Capture the cell that displays the provided text and extract its [x, y] central coordinate. 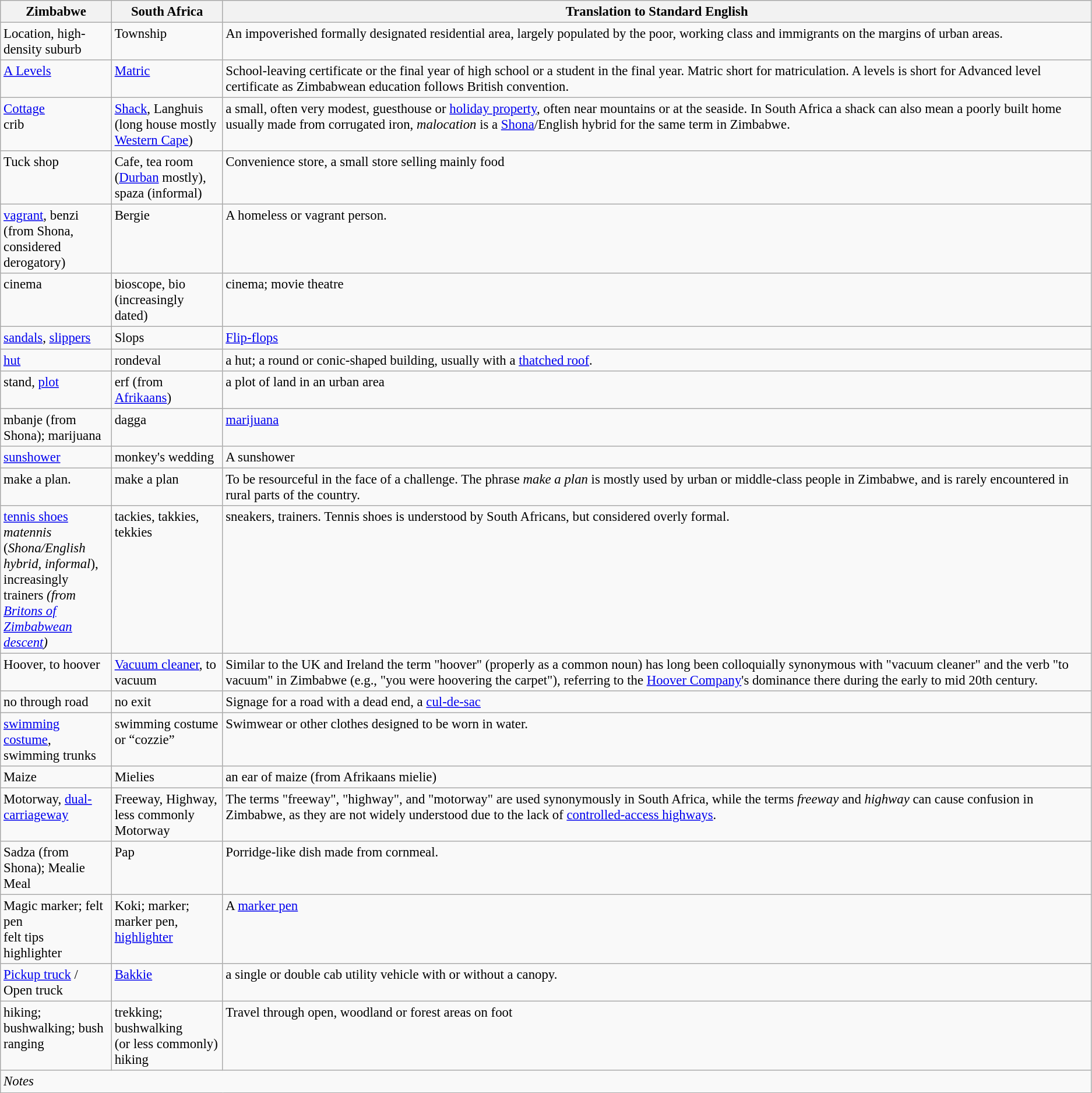
an ear of maize (from Afrikaans mielie) [657, 777]
sandals, slippers [56, 338]
Travel through open, woodland or forest areas on foot [657, 1036]
Swimwear or other clothes designed to be worn in water. [657, 739]
a plot of land in an urban area [657, 389]
Porridge-like dish made from cornmeal. [657, 868]
Matric [167, 79]
Signage for a road with a dead end, a cul-de-sac [657, 702]
Township [167, 42]
Cafe, tea room (Durban mostly), spaza (informal) [167, 178]
Shack, Langhuis (long house mostly Western Cape) [167, 125]
hut [56, 360]
swimming costume or “cozzie” [167, 739]
Sadza (from Shona); Mealie Meal [56, 868]
a single or double cab utility vehicle with or without a canopy. [657, 982]
no exit [167, 702]
Slops [167, 338]
sneakers, trainers. Tennis shoes is understood by South Africans, but considered overly formal. [657, 580]
erf (from Afrikaans) [167, 389]
Zimbabwe [56, 12]
swimming costume, swimming trunks [56, 739]
marijuana [657, 428]
Convenience store, a small store selling mainly food [657, 178]
rondeval [167, 360]
Magic marker; felt penfelt tipshighlighter [56, 930]
An impoverished formally designated residential area, largely populated by the poor, working class and immigrants on the margins of urban areas. [657, 42]
Flip-flops [657, 338]
no through road [56, 702]
Freeway, Highway, less commonly Motorway [167, 815]
Maize [56, 777]
Translation to Standard English [657, 12]
A marker pen [657, 930]
Koki; marker; marker pen, highlighter [167, 930]
monkey's wedding [167, 457]
Bergie [167, 239]
cinema [56, 301]
Motorway, dual-carriageway [56, 815]
trekking; bushwalking (or less commonly) hiking [167, 1036]
A sunshower [657, 457]
Mielies [167, 777]
South Africa [167, 12]
mbanje (from Shona); marijuana [56, 428]
Tuck shop [56, 178]
Pap [167, 868]
make a plan [167, 487]
Notes [546, 1082]
Location, high-density suburb [56, 42]
a hut; a round or conic-shaped building, usually with a thatched roof. [657, 360]
vagrant, benzi (from Shona, considered derogatory) [56, 239]
Vacuum cleaner, to vacuum [167, 672]
tennis shoes matennis (Shona/English hybrid, informal), increasingly trainers (from Britons of Zimbabwean descent) [56, 580]
stand, plot [56, 389]
hiking; bushwalking; bush ranging [56, 1036]
bioscope, bio (increasingly dated) [167, 301]
Cottagecrib [56, 125]
make a plan. [56, 487]
Hoover, to hoover [56, 672]
Bakkie [167, 982]
Pickup truck / Open truck [56, 982]
dagga [167, 428]
A Levels [56, 79]
A homeless or vagrant person. [657, 239]
sunshower [56, 457]
cinema; movie theatre [657, 301]
tackies, takkies, tekkies [167, 580]
